Search for the cell housing the specified text and yield its (X, Y) center coordinate. 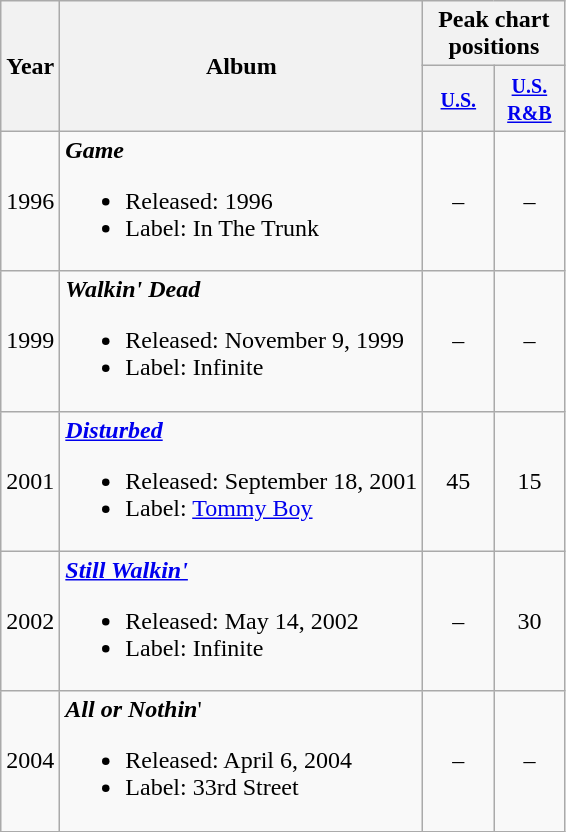
1999 (30, 341)
U.S. R&B (530, 98)
Walkin' DeadReleased: November 9, 1999Label: Infinite (242, 341)
All or Nothin'Released: April 6, 2004Label: 33rd Street (242, 761)
GameReleased: 1996Label: In The Trunk (242, 201)
DisturbedReleased: September 18, 2001Label: Tommy Boy (242, 481)
15 (530, 481)
Album (242, 66)
1996 (30, 201)
2004 (30, 761)
Peak chart positions (494, 34)
Still Walkin'Released: May 14, 2002Label: Infinite (242, 621)
30 (530, 621)
2001 (30, 481)
U.S. (458, 98)
45 (458, 481)
2002 (30, 621)
Year (30, 66)
